For the text-containing cell, return its midpoint in [X, Y] coordinate format. 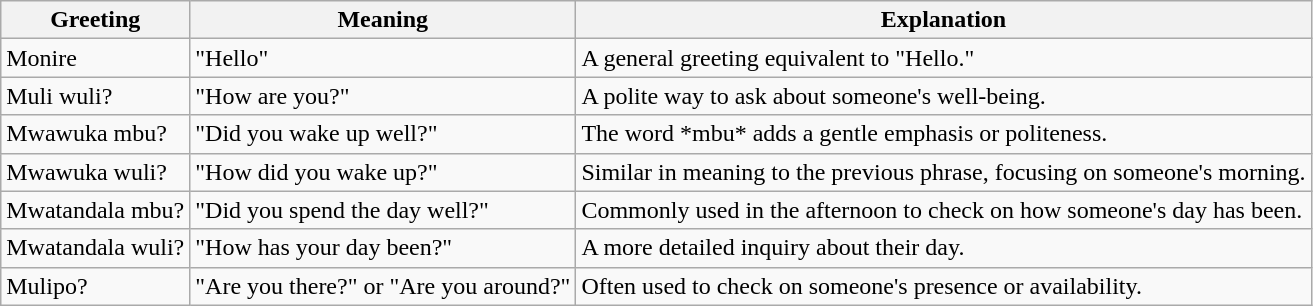
Greeting [96, 20]
"Did you spend the day well?" [383, 210]
A polite way to ask about someone's well-being. [944, 96]
Mulipo? [96, 286]
Similar in meaning to the previous phrase, focusing on someone's morning. [944, 172]
Commonly used in the afternoon to check on how someone's day has been. [944, 210]
Explanation [944, 20]
The word *mbu* adds a gentle emphasis or politeness. [944, 134]
A general greeting equivalent to "Hello." [944, 58]
"How has your day been?" [383, 248]
Mwatandala mbu? [96, 210]
Monire [96, 58]
Mwawuka wuli? [96, 172]
Often used to check on someone's presence or availability. [944, 286]
"Did you wake up well?" [383, 134]
"How did you wake up?" [383, 172]
Mwawuka mbu? [96, 134]
A more detailed inquiry about their day. [944, 248]
"How are you?" [383, 96]
Mwatandala wuli? [96, 248]
Meaning [383, 20]
"Are you there?" or "Are you around?" [383, 286]
"Hello" [383, 58]
Muli wuli? [96, 96]
